Extract the [x, y] coordinate from the center of the cell holding the provided text.  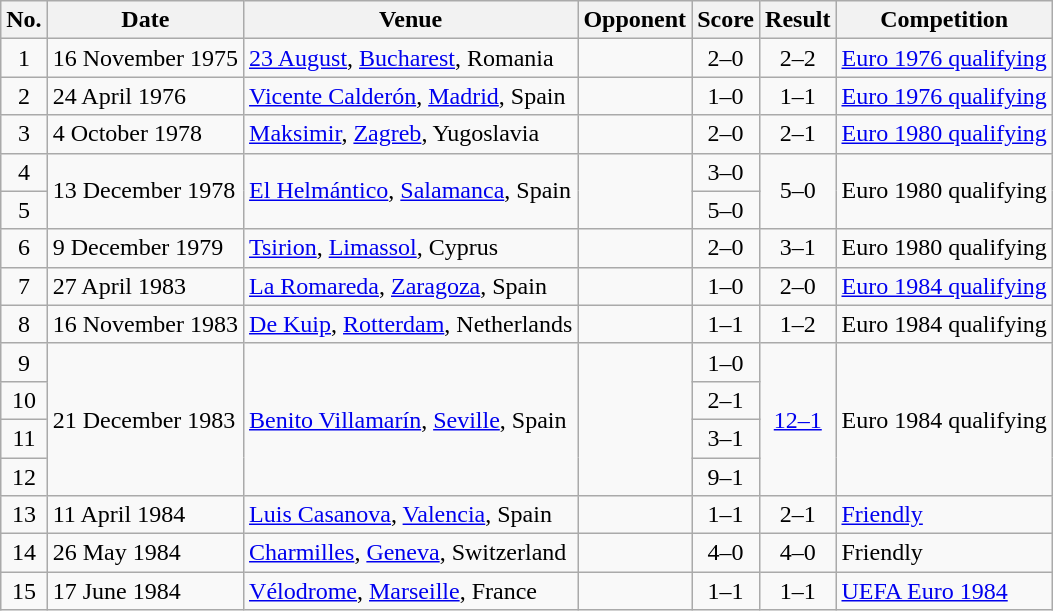
Benito Villamarín, Seville, Spain [411, 419]
6 [24, 248]
16 November 1975 [145, 58]
16 November 1983 [145, 324]
8 [24, 324]
3 [24, 134]
Vicente Calderón, Madrid, Spain [411, 96]
14 [24, 553]
Result [798, 20]
11 April 1984 [145, 515]
15 [24, 591]
4 October 1978 [145, 134]
Date [145, 20]
Charmilles, Geneva, Switzerland [411, 553]
26 May 1984 [145, 553]
Maksimir, Zagreb, Yugoslavia [411, 134]
No. [24, 20]
13 [24, 515]
El Helmántico, Salamanca, Spain [411, 191]
21 December 1983 [145, 419]
7 [24, 286]
9 December 1979 [145, 248]
13 December 1978 [145, 191]
2–2 [798, 58]
17 June 1984 [145, 591]
1 [24, 58]
1–2 [798, 324]
De Kuip, Rotterdam, Netherlands [411, 324]
Luis Casanova, Valencia, Spain [411, 515]
Vélodrome, Marseille, France [411, 591]
5 [24, 210]
UEFA Euro 1984 [944, 591]
Score [726, 20]
Venue [411, 20]
4 [24, 172]
27 April 1983 [145, 286]
24 April 1976 [145, 96]
9–1 [726, 477]
23 August, Bucharest, Romania [411, 58]
11 [24, 438]
12–1 [798, 419]
10 [24, 400]
2 [24, 96]
9 [24, 362]
Tsirion, Limassol, Cyprus [411, 248]
La Romareda, Zaragoza, Spain [411, 286]
Competition [944, 20]
Opponent [635, 20]
12 [24, 477]
3–0 [726, 172]
